Scan for the cell matching the given text and deliver its [x, y] coordinate at center. 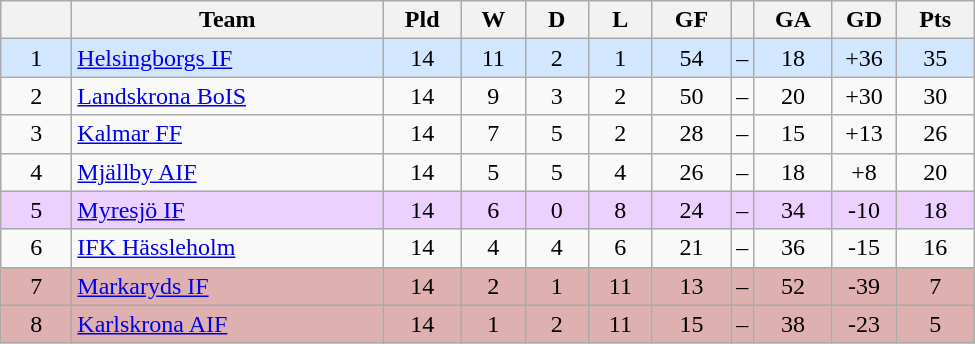
13 [692, 286]
Team [228, 20]
-23 [864, 324]
-10 [864, 210]
Markaryds IF [228, 286]
50 [692, 96]
Karlskrona AIF [228, 324]
+36 [864, 58]
Landskrona BoIS [228, 96]
52 [794, 286]
9 [493, 96]
Helsingborgs IF [228, 58]
GF [692, 20]
24 [692, 210]
Mjällby AIF [228, 172]
0 [557, 210]
-39 [864, 286]
GA [794, 20]
38 [794, 324]
54 [692, 58]
IFK Hässleholm [228, 248]
35 [936, 58]
L [621, 20]
Pts [936, 20]
16 [936, 248]
D [557, 20]
Pld [422, 20]
30 [936, 96]
21 [692, 248]
W [493, 20]
Myresjö IF [228, 210]
+8 [864, 172]
34 [794, 210]
28 [692, 134]
GD [864, 20]
+13 [864, 134]
+30 [864, 96]
36 [794, 248]
Kalmar FF [228, 134]
-15 [864, 248]
